Extract the (x, y) coordinate from the center of the cell holding the provided text.  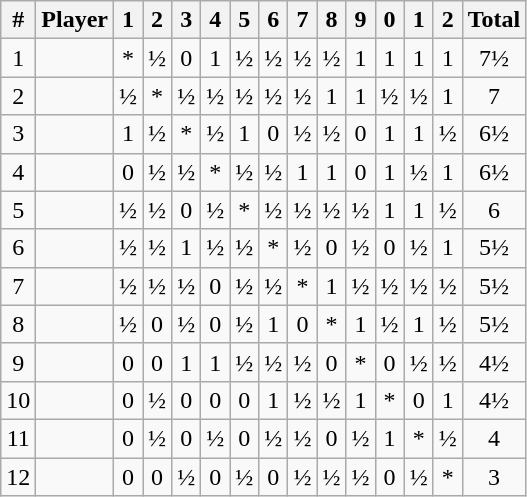
11 (18, 438)
7½ (494, 58)
12 (18, 477)
# (18, 20)
10 (18, 400)
Total (494, 20)
Player (75, 20)
